Extract the [X, Y] coordinate from the center of the cell holding the provided text.  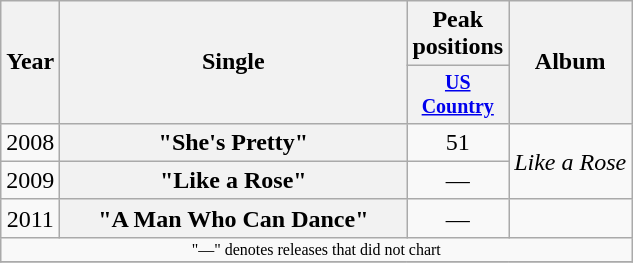
Year [30, 62]
2008 [30, 142]
Peak positions [458, 34]
"A Man Who Can Dance" [234, 218]
Single [234, 62]
2009 [30, 180]
"—" denotes releases that did not chart [316, 249]
Like a Rose [570, 161]
US Country [458, 94]
51 [458, 142]
Album [570, 62]
"Like a Rose" [234, 180]
2011 [30, 218]
"She's Pretty" [234, 142]
